Extract the [x, y] coordinate from the center of the cell holding the provided text.  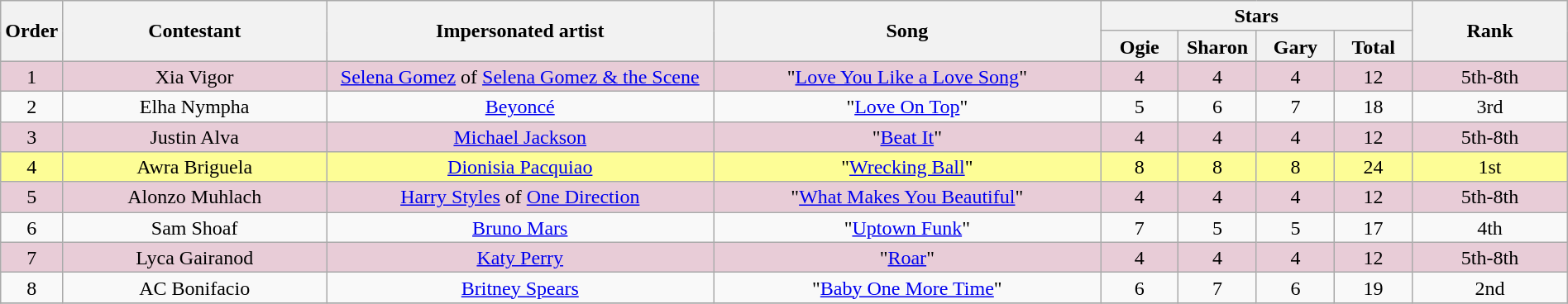
Alonzo Muhlach [195, 197]
3 [31, 137]
Impersonated artist [520, 31]
1 [31, 76]
Bruno Mars [520, 228]
2 [31, 106]
19 [1374, 287]
Lyca Gairanod [195, 258]
"Love On Top" [907, 106]
Sharon [1217, 46]
Selena Gomez of Selena Gomez & the Scene [520, 76]
Elha Nympha [195, 106]
Justin Alva [195, 137]
Rank [1490, 31]
Katy Perry [520, 258]
Ogie [1140, 46]
Harry Styles of One Direction [520, 197]
Xia Vigor [195, 76]
Awra Briguela [195, 167]
"Love You Like a Love Song" [907, 76]
"Beat It" [907, 137]
Total [1374, 46]
Order [31, 31]
4th [1490, 228]
Contestant [195, 31]
Song [907, 31]
"Wrecking Ball" [907, 167]
24 [1374, 167]
"Baby One More Time" [907, 287]
"Roar" [907, 258]
3rd [1490, 106]
17 [1374, 228]
Britney Spears [520, 287]
Stars [1257, 17]
Beyoncé [520, 106]
Sam Shoaf [195, 228]
"Uptown Funk" [907, 228]
Michael Jackson [520, 137]
1st [1490, 167]
2nd [1490, 287]
Gary [1295, 46]
AC Bonifacio [195, 287]
18 [1374, 106]
Dionisia Pacquiao [520, 167]
"What Makes You Beautiful" [907, 197]
